Capture the cell that displays the provided text and extract its [x, y] central coordinate. 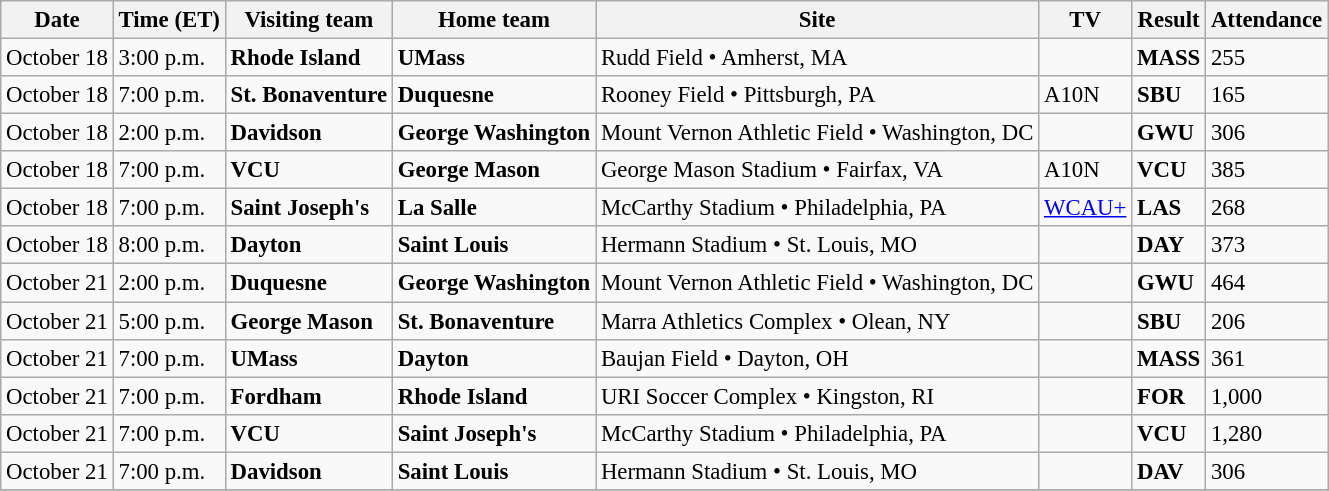
361 [1267, 358]
Attendance [1267, 20]
LAS [1169, 208]
Rudd Field • Amherst, MA [818, 58]
1,000 [1267, 396]
255 [1267, 58]
206 [1267, 321]
Home team [494, 20]
373 [1267, 245]
268 [1267, 208]
3:00 p.m. [169, 58]
FOR [1169, 396]
Rooney Field • Pittsburgh, PA [818, 95]
La Salle [494, 208]
Time (ET) [169, 20]
5:00 p.m. [169, 321]
DAV [1169, 471]
WCAU+ [1086, 208]
Baujan Field • Dayton, OH [818, 358]
Visiting team [308, 20]
1,280 [1267, 433]
URI Soccer Complex • Kingston, RI [818, 396]
464 [1267, 283]
8:00 p.m. [169, 245]
DAY [1169, 245]
George Mason Stadium • Fairfax, VA [818, 170]
Fordham [308, 396]
Site [818, 20]
Result [1169, 20]
TV [1086, 20]
Marra Athletics Complex • Olean, NY [818, 321]
165 [1267, 95]
Date [57, 20]
385 [1267, 170]
